Return [X, Y] of the center of cell containing provided text 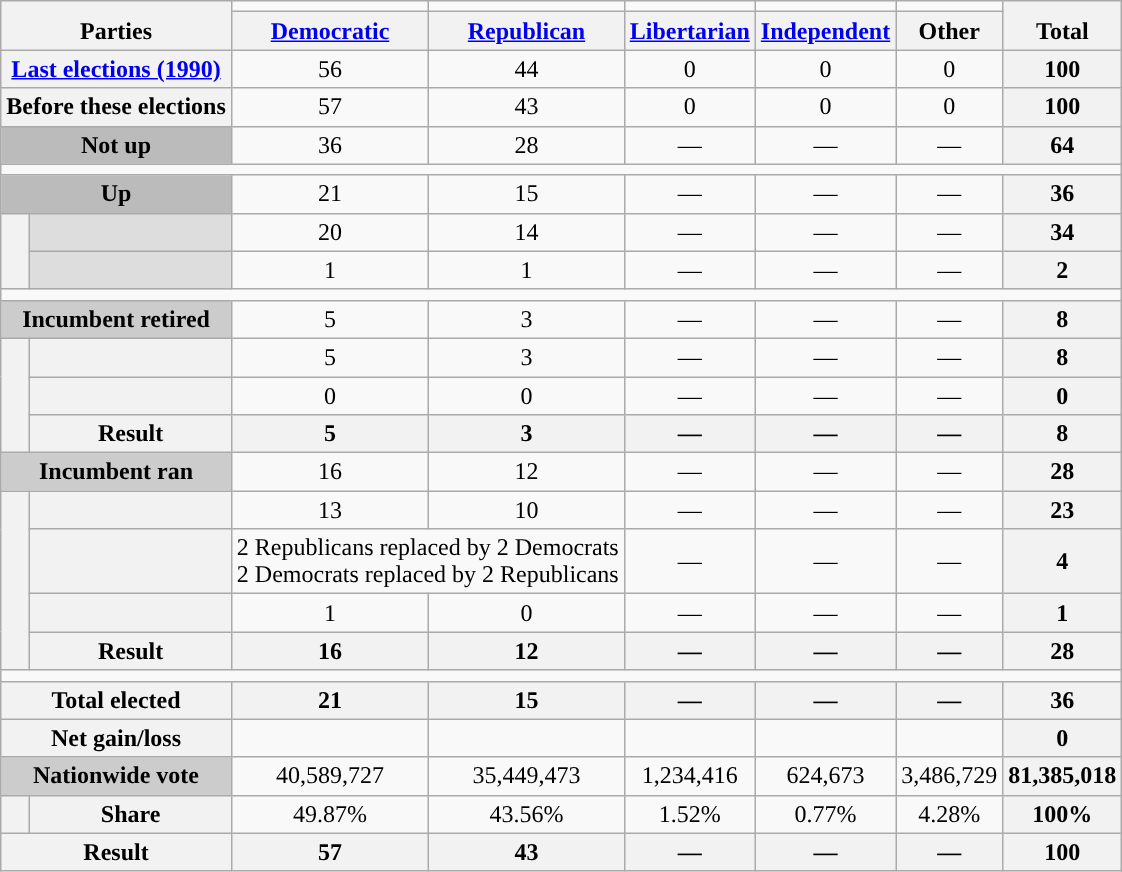
40,589,727 [330, 776]
10 [527, 510]
0.77% [825, 814]
Last elections (1990) [116, 69]
56 [330, 69]
Republican [527, 31]
20 [330, 232]
81,385,018 [1062, 776]
44 [527, 69]
43.56% [527, 814]
Share [130, 814]
13 [330, 510]
3,486,729 [950, 776]
Up [116, 194]
64 [1062, 145]
4.28% [950, 814]
14 [527, 232]
Total elected [116, 700]
Parties [116, 26]
2 [1062, 270]
Independent [825, 31]
Other [950, 31]
Before these elections [116, 107]
Incumbent retired [116, 319]
4 [1062, 562]
2 Republicans replaced by 2 Democrats2 Democrats replaced by 2 Republicans [428, 562]
Total [1062, 26]
Nationwide vote [116, 776]
23 [1062, 510]
Not up [116, 145]
35,449,473 [527, 776]
Libertarian [690, 31]
1.52% [690, 814]
1,234,416 [690, 776]
Democratic [330, 31]
Net gain/loss [116, 738]
100% [1062, 814]
Incumbent ran [116, 472]
49.87% [330, 814]
34 [1062, 232]
624,673 [825, 776]
